Scan for the cell matching the given text and deliver its (X, Y) coordinate at center. 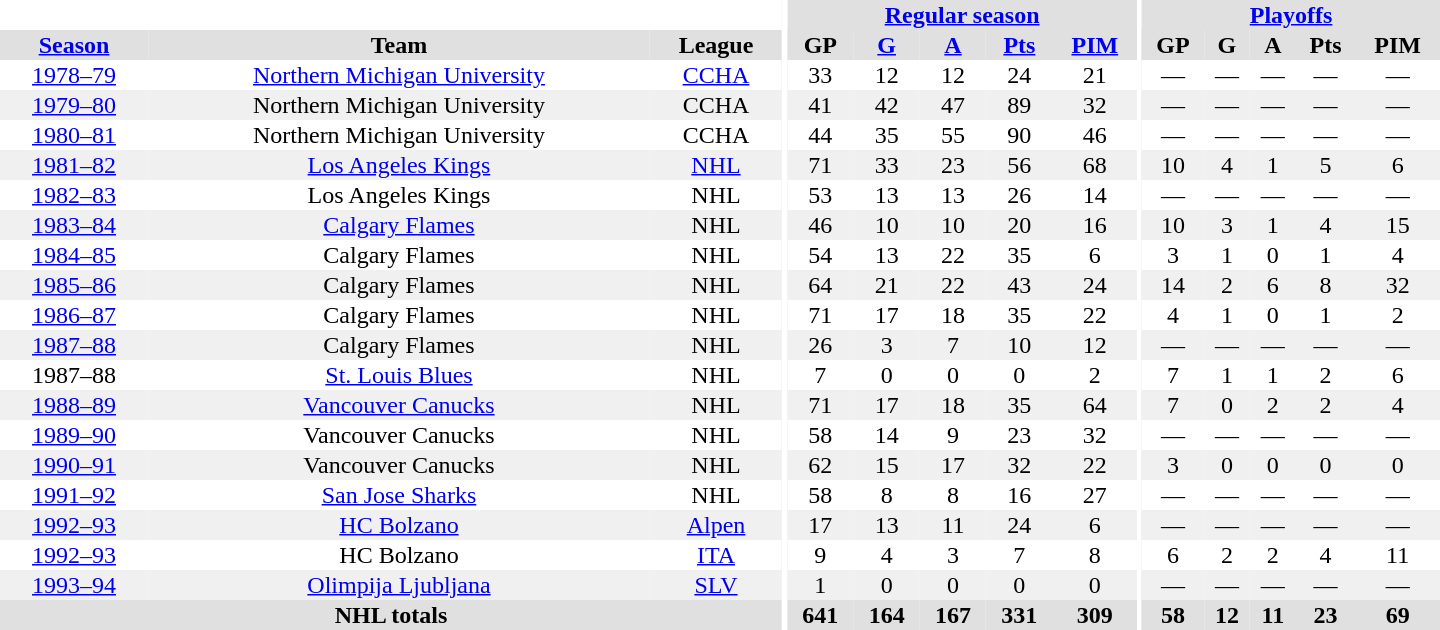
331 (1019, 615)
ITA (716, 555)
42 (887, 105)
San Jose Sharks (399, 495)
1990–91 (74, 465)
27 (1095, 495)
1983–84 (74, 225)
1986–87 (74, 315)
NHL totals (391, 615)
167 (953, 615)
309 (1095, 615)
1978–79 (74, 75)
20 (1019, 225)
43 (1019, 285)
41 (820, 105)
1984–85 (74, 255)
Olimpija Ljubljana (399, 585)
56 (1019, 165)
1979–80 (74, 105)
54 (820, 255)
Regular season (962, 15)
1982–83 (74, 195)
League (716, 45)
164 (887, 615)
1985–86 (74, 285)
SLV (716, 585)
St. Louis Blues (399, 375)
55 (953, 135)
90 (1019, 135)
1980–81 (74, 135)
641 (820, 615)
Alpen (716, 525)
1981–82 (74, 165)
53 (820, 195)
1989–90 (74, 435)
Season (74, 45)
62 (820, 465)
5 (1326, 165)
69 (1398, 615)
44 (820, 135)
89 (1019, 105)
Team (399, 45)
1991–92 (74, 495)
Playoffs (1291, 15)
68 (1095, 165)
47 (953, 105)
1988–89 (74, 405)
1993–94 (74, 585)
